Search for the cell housing the specified text and yield its (X, Y) center coordinate. 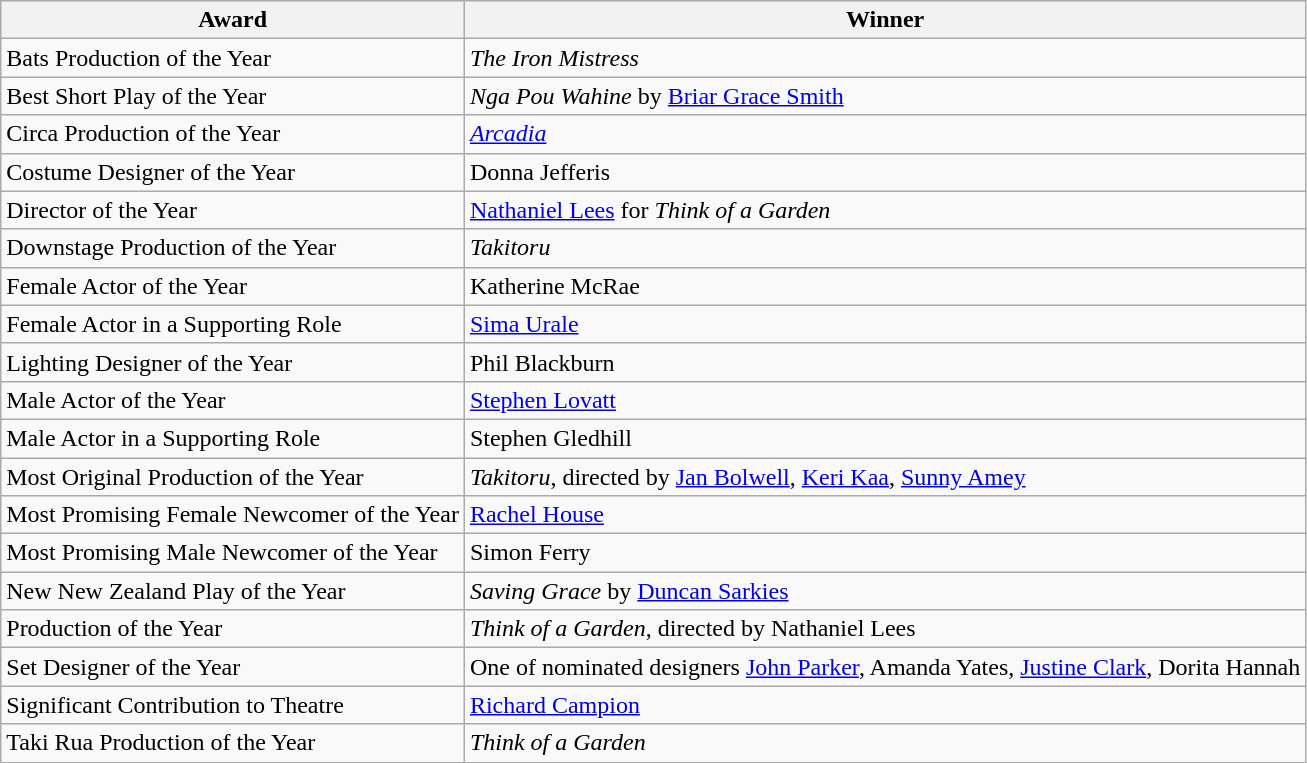
Award (233, 20)
Male Actor in a Supporting Role (233, 438)
Richard Campion (884, 705)
Stephen Lovatt (884, 400)
Significant Contribution to Theatre (233, 705)
Downstage Production of the Year (233, 248)
Takitoru, directed by Jan Bolwell, Keri Kaa, Sunny Amey (884, 477)
Nathaniel Lees for Think of a Garden (884, 210)
Circa Production of the Year (233, 134)
New New Zealand Play of the Year (233, 591)
Production of the Year (233, 629)
Best Short Play of the Year (233, 96)
Taki Rua Production of the Year (233, 743)
Takitoru (884, 248)
Bats Production of the Year (233, 58)
Simon Ferry (884, 553)
Saving Grace by Duncan Sarkies (884, 591)
Lighting Designer of the Year (233, 362)
Male Actor of the Year (233, 400)
Katherine McRae (884, 286)
Sima Urale (884, 324)
Arcadia (884, 134)
Donna Jefferis (884, 172)
Think of a Garden, directed by Nathaniel Lees (884, 629)
Phil Blackburn (884, 362)
Nga Pou Wahine by Briar Grace Smith (884, 96)
Set Designer of the Year (233, 667)
Most Original Production of the Year (233, 477)
Winner (884, 20)
Most Promising Female Newcomer of the Year (233, 515)
The Iron Mistress (884, 58)
Stephen Gledhill (884, 438)
Rachel House (884, 515)
Most Promising Male Newcomer of the Year (233, 553)
Director of the Year (233, 210)
Female Actor of the Year (233, 286)
Think of a Garden (884, 743)
Female Actor in a Supporting Role (233, 324)
One of nominated designers John Parker, Amanda Yates, Justine Clark, Dorita Hannah (884, 667)
Costume Designer of the Year (233, 172)
